Pinpoint the cell where the given text exists, returning its (X, Y) midpoint coordinate. 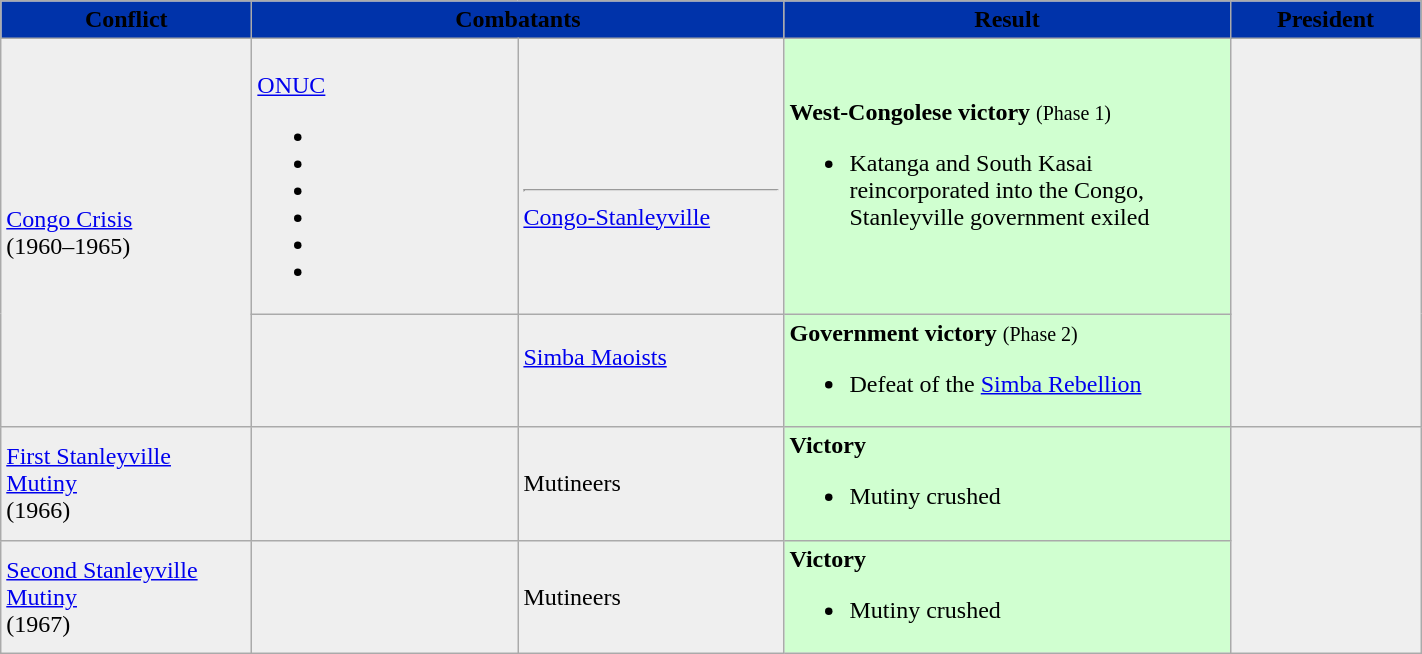
First Stanleyville Mutiny(1966) (126, 484)
Conflict (126, 20)
President (1326, 20)
Government victory (Phase 2)Defeat of the Simba Rebellion (1007, 370)
West-Congolese victory (Phase 1)Katanga and South Kasai reincorporated into the Congo, Stanleyville government exiled (1007, 176)
Congo-Stanleyville (651, 176)
ONUC (385, 176)
Congo Crisis(1960–1965) (126, 233)
Second Stanleyville Mutiny(1967) (126, 596)
Simba Maoists (651, 370)
Result (1007, 20)
Combatants (518, 20)
